Locate the cell with the specified text and output its [X, Y] center coordinate. 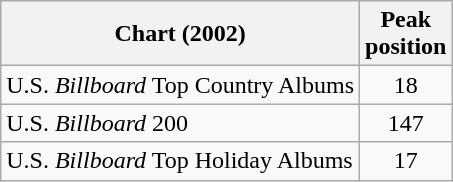
U.S. Billboard Top Country Albums [180, 85]
17 [406, 161]
18 [406, 85]
Peakposition [406, 34]
U.S. Billboard 200 [180, 123]
U.S. Billboard Top Holiday Albums [180, 161]
147 [406, 123]
Chart (2002) [180, 34]
